Capture the cell that displays the provided text and extract its [x, y] central coordinate. 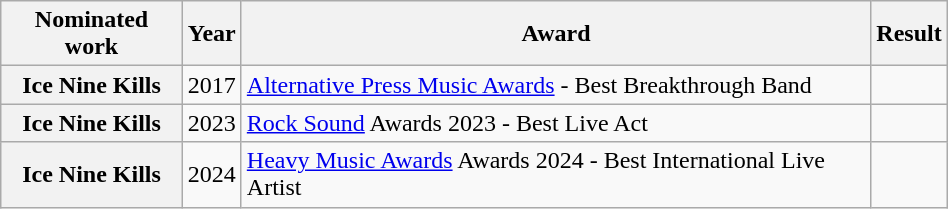
Year [212, 34]
Result [909, 34]
Heavy Music Awards Awards 2024 - Best International Live Artist [556, 174]
Rock Sound Awards 2023 - Best Live Act [556, 123]
2017 [212, 85]
2024 [212, 174]
Award [556, 34]
2023 [212, 123]
Alternative Press Music Awards - Best Breakthrough Band [556, 85]
Nominated work [92, 34]
